Pinpoint the cell where the given text exists, returning its (x, y) midpoint coordinate. 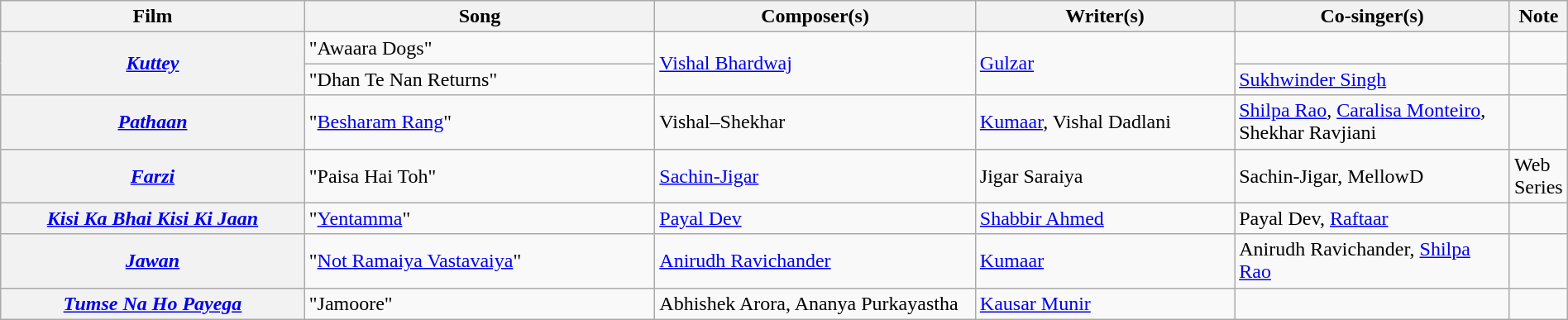
Vishal–Shekhar (815, 122)
Kumaar, Vishal Dadlani (1105, 122)
Shilpa Rao, Caralisa Monteiro, Shekhar Ravjiani (1373, 122)
Jigar Saraiya (1105, 175)
Kumaar (1105, 261)
Vishal Bhardwaj (815, 64)
Payal Dev, Raftaar (1373, 218)
Web Series (1538, 175)
Writer(s) (1105, 17)
"Dhan Te Nan Returns" (480, 79)
Anirudh Ravichander (815, 261)
"Awaara Dogs" (480, 48)
"Besharam Rang" (480, 122)
Abhishek Arora, Ananya Purkayastha (815, 303)
"Paisa Hai Toh" (480, 175)
Kisi Ka Bhai Kisi Ki Jaan (152, 218)
Farzi (152, 175)
"Yentamma" (480, 218)
"Not Ramaiya Vastavaiya" (480, 261)
Note (1538, 17)
Song (480, 17)
Jawan (152, 261)
Kausar Munir (1105, 303)
Co-singer(s) (1373, 17)
Sachin-Jigar, MellowD (1373, 175)
Sachin-Jigar (815, 175)
Film (152, 17)
Kuttey (152, 64)
Payal Dev (815, 218)
Anirudh Ravichander, Shilpa Rao (1373, 261)
"Jamoore" (480, 303)
Tumse Na Ho Payega (152, 303)
Composer(s) (815, 17)
Shabbir Ahmed (1105, 218)
Pathaan (152, 122)
Sukhwinder Singh (1373, 79)
Gulzar (1105, 64)
